Identify which cell holds the provided text, then report its [X, Y] central coordinate. 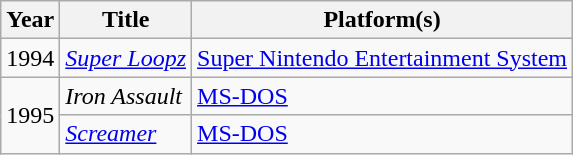
Platform(s) [382, 20]
1995 [30, 115]
Title [126, 20]
Iron Assault [126, 96]
Super Nintendo Entertainment System [382, 58]
Screamer [126, 134]
Super Loopz [126, 58]
1994 [30, 58]
Year [30, 20]
